Extract the [X, Y] coordinate from the center of the cell holding the provided text.  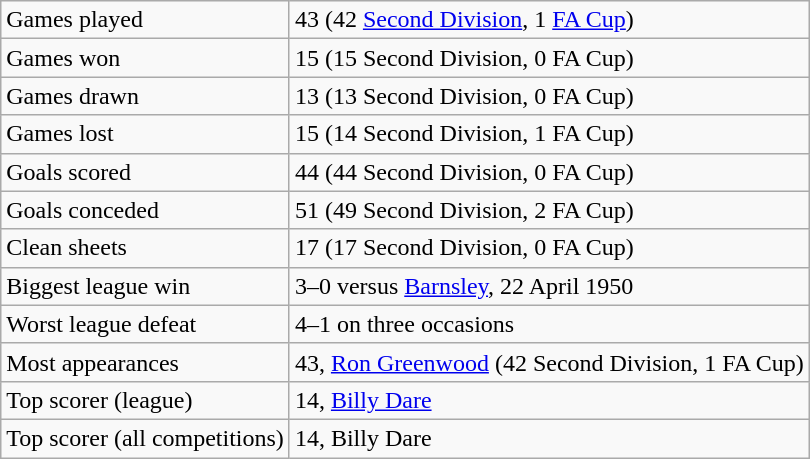
17 (17 Second Division, 0 FA Cup) [549, 248]
43, Ron Greenwood (42 Second Division, 1 FA Cup) [549, 362]
15 (15 Second Division, 0 FA Cup) [549, 58]
Games won [146, 58]
Biggest league win [146, 286]
Worst league defeat [146, 324]
Clean sheets [146, 248]
4–1 on three occasions [549, 324]
Goals conceded [146, 210]
Goals scored [146, 172]
Games lost [146, 134]
3–0 versus Barnsley, 22 April 1950 [549, 286]
Most appearances [146, 362]
Top scorer (league) [146, 400]
44 (44 Second Division, 0 FA Cup) [549, 172]
13 (13 Second Division, 0 FA Cup) [549, 96]
15 (14 Second Division, 1 FA Cup) [549, 134]
51 (49 Second Division, 2 FA Cup) [549, 210]
Games drawn [146, 96]
Games played [146, 20]
43 (42 Second Division, 1 FA Cup) [549, 20]
Top scorer (all competitions) [146, 438]
